Extract the (x, y) coordinate from the center of the cell holding the provided text.  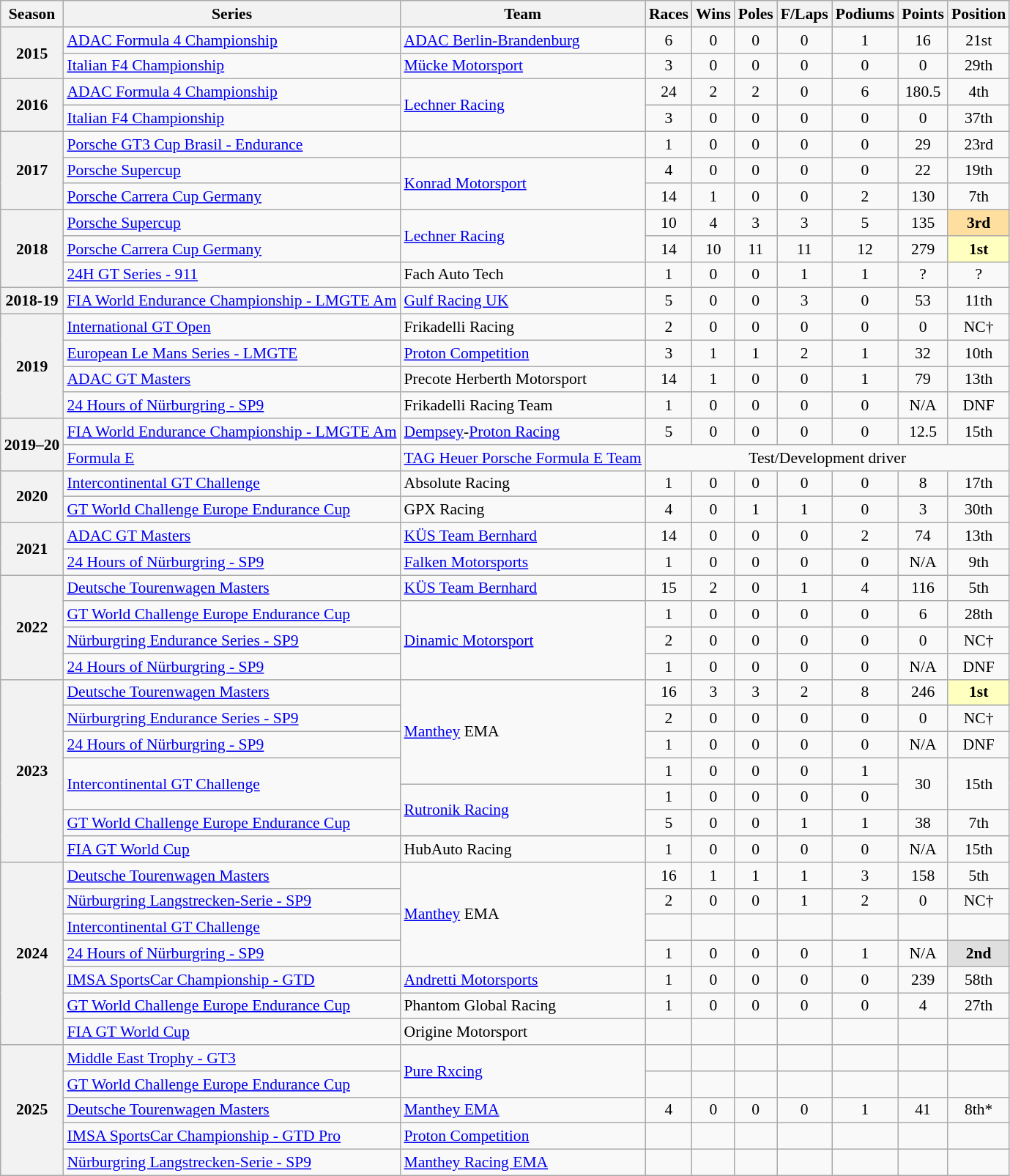
37th (979, 119)
116 (923, 588)
30 (923, 784)
F/Laps (804, 14)
24H GT Series - 911 (231, 275)
IMSA SportsCar Championship - GTD Pro (231, 1136)
Position (979, 14)
Origine Motorsport (522, 1032)
2018-19 (32, 301)
2nd (979, 954)
Mücke Motorsport (522, 66)
135 (923, 223)
Test/Development driver (828, 458)
Rutronik Racing (522, 810)
2019–20 (32, 444)
IMSA SportsCar Championship - GTD (231, 980)
Season (32, 14)
17th (979, 484)
32 (923, 353)
53 (923, 301)
12.5 (923, 432)
30th (979, 510)
Fach Auto Tech (522, 275)
GPX Racing (522, 510)
79 (923, 380)
29th (979, 66)
Middle East Trophy - GT3 (231, 1058)
Phantom Global Racing (522, 1006)
2018 (32, 249)
Formula E (231, 458)
Dempsey-Proton Racing (522, 432)
Wins (713, 14)
12 (866, 249)
Series (231, 14)
International GT Open (231, 328)
Podiums (866, 14)
2021 (32, 550)
2015 (32, 53)
Gulf Racing UK (522, 301)
Andretti Motorsports (522, 980)
2023 (32, 771)
180.5 (923, 92)
19th (979, 171)
74 (923, 536)
Absolute Racing (522, 484)
3rd (979, 223)
2016 (32, 106)
Konrad Motorsport (522, 183)
2022 (32, 627)
9th (979, 562)
European Le Mans Series - LMGTE (231, 353)
Poles (756, 14)
Pure Rxcing (522, 1071)
158 (923, 876)
29 (923, 144)
Dinamic Motorsport (522, 640)
Races (669, 14)
27th (979, 1006)
HubAuto Racing (522, 849)
4th (979, 92)
246 (923, 692)
Porsche GT3 Cup Brasil - Endurance (231, 144)
Frikadelli Racing (522, 328)
279 (923, 249)
Team (522, 14)
2024 (32, 954)
8th* (979, 1110)
22 (923, 171)
Points (923, 14)
Frikadelli Racing Team (522, 406)
TAG Heuer Porsche Formula E Team (522, 458)
ADAC Berlin-Brandenburg (522, 40)
11th (979, 301)
15 (669, 588)
58th (979, 980)
10th (979, 353)
23rd (979, 144)
2019 (32, 366)
239 (923, 980)
21st (979, 40)
130 (923, 197)
28th (979, 615)
38 (923, 824)
24 (669, 92)
Falken Motorsports (522, 562)
2017 (32, 170)
Manthey Racing EMA (522, 1163)
41 (923, 1110)
2020 (32, 497)
2025 (32, 1110)
Precote Herberth Motorsport (522, 380)
